Output the (X, Y) coordinate of the center of the cell containing the given text.  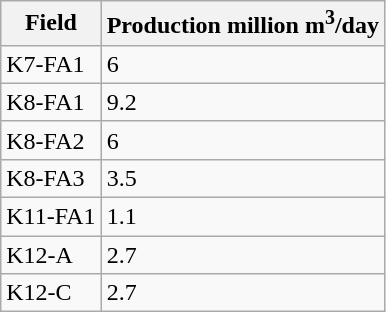
3.5 (242, 178)
K8-FA3 (51, 178)
Production million m3/day (242, 24)
K11-FA1 (51, 217)
K8-FA2 (51, 140)
K8-FA1 (51, 102)
K7-FA1 (51, 64)
Field (51, 24)
K12-C (51, 293)
K12-A (51, 255)
1.1 (242, 217)
9.2 (242, 102)
